Capture the cell that displays the provided text and extract its (X, Y) central coordinate. 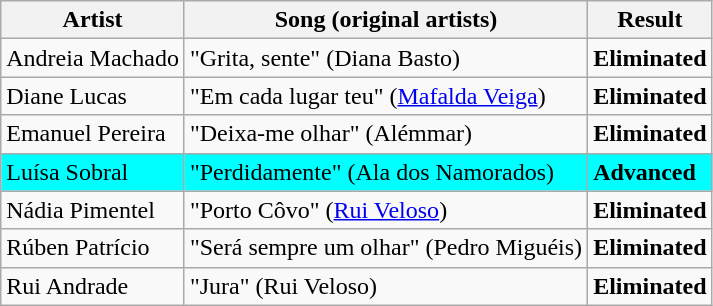
"Deixa-me olhar" (Alémmar) (386, 134)
"Porto Côvo" (Rui Veloso) (386, 210)
Song (original artists) (386, 20)
Nádia Pimentel (93, 210)
Rúben Patrício (93, 248)
Artist (93, 20)
"Grita, sente" (Diana Basto) (386, 58)
Luísa Sobral (93, 172)
"Jura" (Rui Veloso) (386, 286)
Rui Andrade (93, 286)
Advanced (650, 172)
Diane Lucas (93, 96)
Emanuel Pereira (93, 134)
"Será sempre um olhar" (Pedro Miguéis) (386, 248)
Andreia Machado (93, 58)
"Perdidamente" (Ala dos Namorados) (386, 172)
Result (650, 20)
"Em cada lugar teu" (Mafalda Veiga) (386, 96)
